Find where the given text appears and provide that cell's center as [X, Y] coordinate. 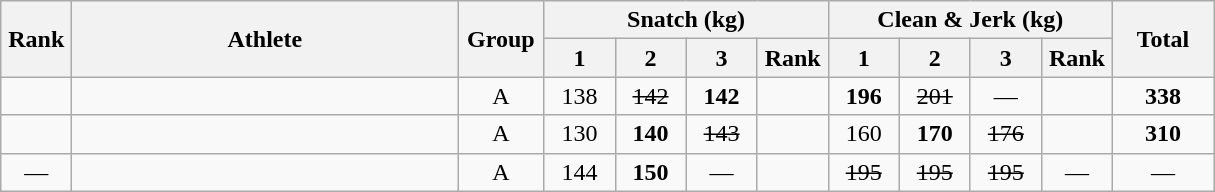
Group [501, 39]
130 [580, 134]
Snatch (kg) [686, 20]
338 [1162, 96]
143 [722, 134]
140 [650, 134]
138 [580, 96]
176 [1006, 134]
160 [864, 134]
Total [1162, 39]
170 [934, 134]
201 [934, 96]
310 [1162, 134]
Athlete [265, 39]
Clean & Jerk (kg) [970, 20]
144 [580, 172]
196 [864, 96]
150 [650, 172]
